Return the (X, Y) coordinate for the center point of the cell that contains the specified text.  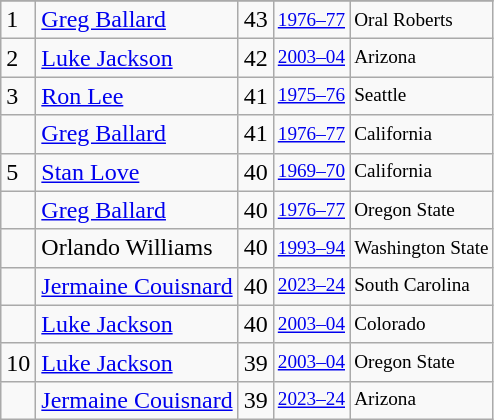
Orlando Williams (137, 248)
1969–70 (311, 172)
1975–76 (311, 96)
1993–94 (311, 248)
1 (18, 20)
3 (18, 96)
Colorado (422, 324)
Seattle (422, 96)
42 (256, 58)
43 (256, 20)
5 (18, 172)
2 (18, 58)
Washington State (422, 248)
10 (18, 362)
Stan Love (137, 172)
South Carolina (422, 286)
Oral Roberts (422, 20)
Ron Lee (137, 96)
